From the cell containing the given text, extract its center point as (x, y) coordinate. 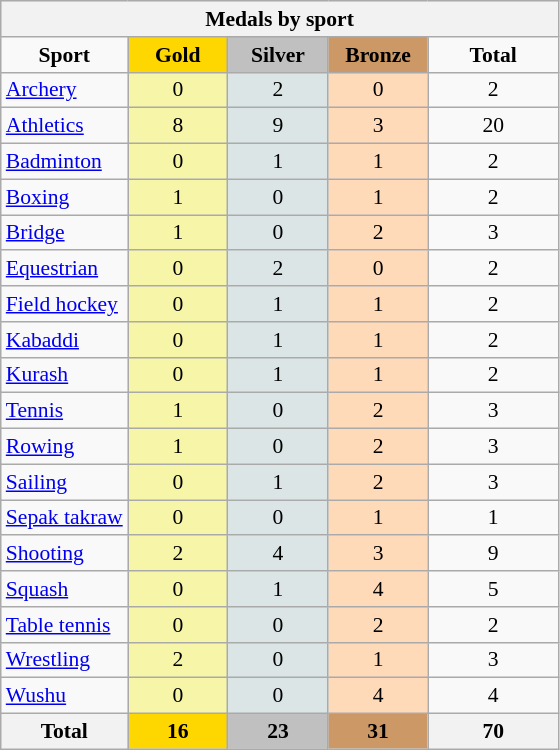
Kurash (64, 375)
Bronze (378, 55)
20 (493, 126)
Sepak takraw (64, 518)
Squash (64, 589)
Boxing (64, 197)
23 (278, 732)
Sport (64, 55)
Bridge (64, 233)
Rowing (64, 447)
Athletics (64, 126)
5 (493, 589)
Table tennis (64, 625)
Wushu (64, 696)
31 (378, 732)
Shooting (64, 554)
Gold (178, 55)
16 (178, 732)
70 (493, 732)
Field hockey (64, 304)
Archery (64, 90)
Tennis (64, 411)
8 (178, 126)
Silver (278, 55)
Equestrian (64, 269)
Badminton (64, 162)
Wrestling (64, 660)
Kabaddi (64, 340)
Medals by sport (280, 19)
Sailing (64, 482)
